Provide the (x, y) coordinate of the cell's center where the given text is located.  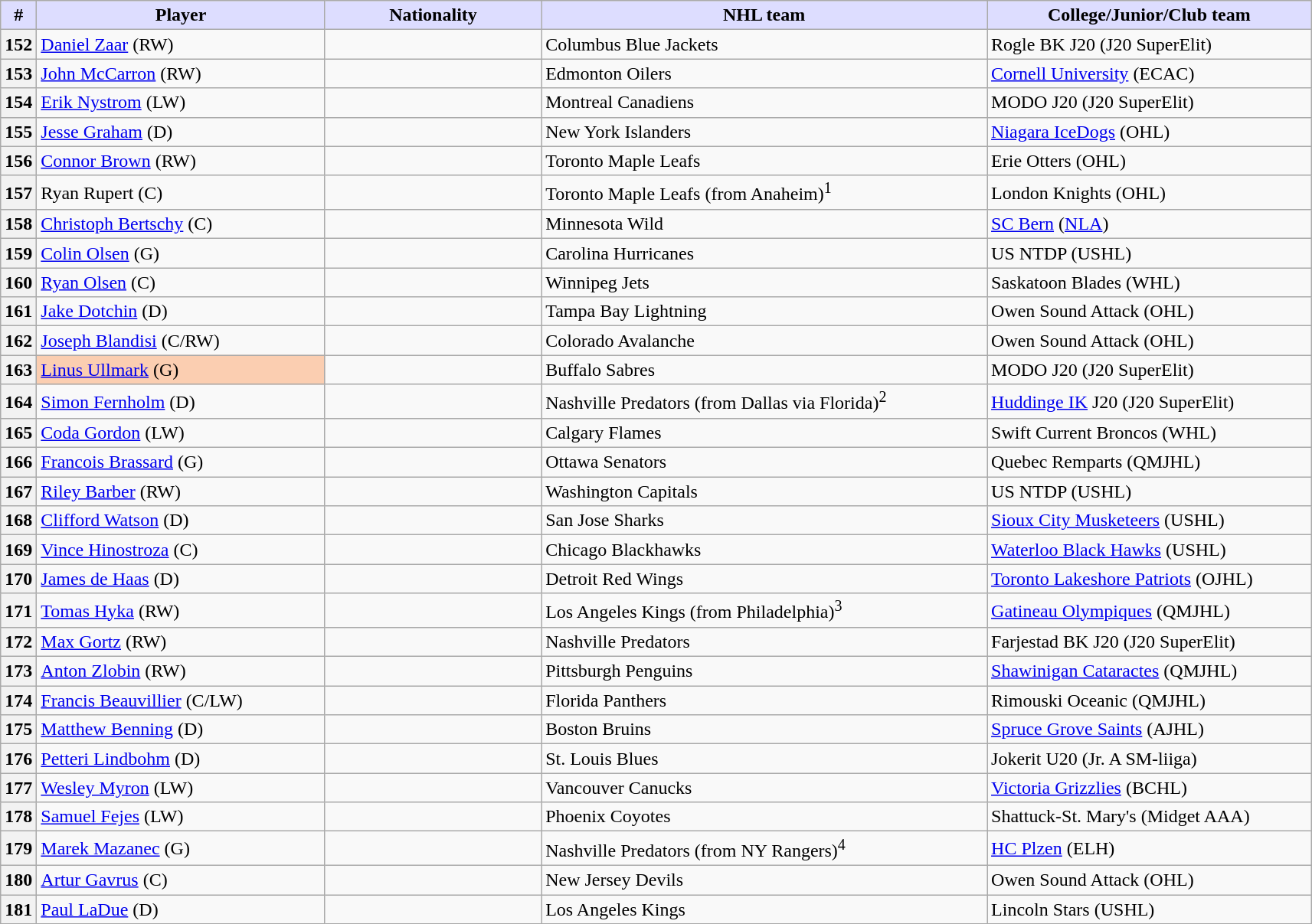
180 (18, 880)
179 (18, 848)
Pittsburgh Penguins (764, 671)
Buffalo Sabres (764, 370)
152 (18, 44)
Los Angeles Kings (764, 909)
Toronto Maple Leafs (from Anaheim)1 (764, 193)
Ryan Rupert (C) (181, 193)
James de Haas (D) (181, 579)
163 (18, 370)
171 (18, 611)
Clifford Watson (D) (181, 521)
Coda Gordon (LW) (181, 433)
Victoria Grizzlies (BCHL) (1150, 788)
Montreal Canadiens (764, 103)
Washington Capitals (764, 491)
St. Louis Blues (764, 759)
Farjestad BK J20 (J20 SuperElit) (1150, 642)
168 (18, 521)
Minnesota Wild (764, 224)
Matthew Benning (D) (181, 730)
156 (18, 161)
Gatineau Olympiques (QMJHL) (1150, 611)
Ryan Olsen (C) (181, 282)
Toronto Maple Leafs (764, 161)
Jake Dotchin (D) (181, 312)
College/Junior/Club team (1150, 15)
Wesley Myron (LW) (181, 788)
Colorado Avalanche (764, 341)
Francis Beauvillier (C/LW) (181, 700)
Carolina Hurricanes (764, 253)
Lincoln Stars (USHL) (1150, 909)
# (18, 15)
Shawinigan Cataractes (QMJHL) (1150, 671)
Los Angeles Kings (from Philadelphia)3 (764, 611)
162 (18, 341)
NHL team (764, 15)
181 (18, 909)
Artur Gavrus (C) (181, 880)
178 (18, 817)
Saskatoon Blades (WHL) (1150, 282)
San Jose Sharks (764, 521)
Vince Hinostroza (C) (181, 550)
Spruce Grove Saints (AJHL) (1150, 730)
158 (18, 224)
Samuel Fejes (LW) (181, 817)
Tampa Bay Lightning (764, 312)
Rimouski Oceanic (QMJHL) (1150, 700)
Waterloo Black Hawks (USHL) (1150, 550)
Nashville Predators (764, 642)
Florida Panthers (764, 700)
Marek Mazanec (G) (181, 848)
169 (18, 550)
Francois Brassard (G) (181, 462)
Petteri Lindbohm (D) (181, 759)
Anton Zlobin (RW) (181, 671)
154 (18, 103)
Detroit Red Wings (764, 579)
New York Islanders (764, 132)
170 (18, 579)
172 (18, 642)
Shattuck-St. Mary's (Midget AAA) (1150, 817)
Quebec Remparts (QMJHL) (1150, 462)
Paul LaDue (D) (181, 909)
Edmonton Oilers (764, 73)
157 (18, 193)
Jesse Graham (D) (181, 132)
Erik Nystrom (LW) (181, 103)
SC Bern (NLA) (1150, 224)
Calgary Flames (764, 433)
165 (18, 433)
Winnipeg Jets (764, 282)
Simon Fernholm (D) (181, 401)
Joseph Blandisi (C/RW) (181, 341)
Swift Current Broncos (WHL) (1150, 433)
176 (18, 759)
Linus Ullmark (G) (181, 370)
Cornell University (ECAC) (1150, 73)
John McCarron (RW) (181, 73)
Huddinge IK J20 (J20 SuperElit) (1150, 401)
Toronto Lakeshore Patriots (OJHL) (1150, 579)
160 (18, 282)
Columbus Blue Jackets (764, 44)
Niagara IceDogs (OHL) (1150, 132)
177 (18, 788)
Phoenix Coyotes (764, 817)
Vancouver Canucks (764, 788)
New Jersey Devils (764, 880)
167 (18, 491)
153 (18, 73)
Sioux City Musketeers (USHL) (1150, 521)
161 (18, 312)
Rogle BK J20 (J20 SuperElit) (1150, 44)
Christoph Bertschy (C) (181, 224)
Player (181, 15)
175 (18, 730)
164 (18, 401)
155 (18, 132)
166 (18, 462)
Ottawa Senators (764, 462)
Chicago Blackhawks (764, 550)
Erie Otters (OHL) (1150, 161)
Nashville Predators (from NY Rangers)4 (764, 848)
174 (18, 700)
Riley Barber (RW) (181, 491)
Connor Brown (RW) (181, 161)
173 (18, 671)
Boston Bruins (764, 730)
Max Gortz (RW) (181, 642)
Nashville Predators (from Dallas via Florida)2 (764, 401)
159 (18, 253)
HC Plzen (ELH) (1150, 848)
Nationality (433, 15)
Colin Olsen (G) (181, 253)
Daniel Zaar (RW) (181, 44)
Jokerit U20 (Jr. A SM-liiga) (1150, 759)
London Knights (OHL) (1150, 193)
Tomas Hyka (RW) (181, 611)
